Output the [x, y] coordinate of the center of the cell containing the given text.  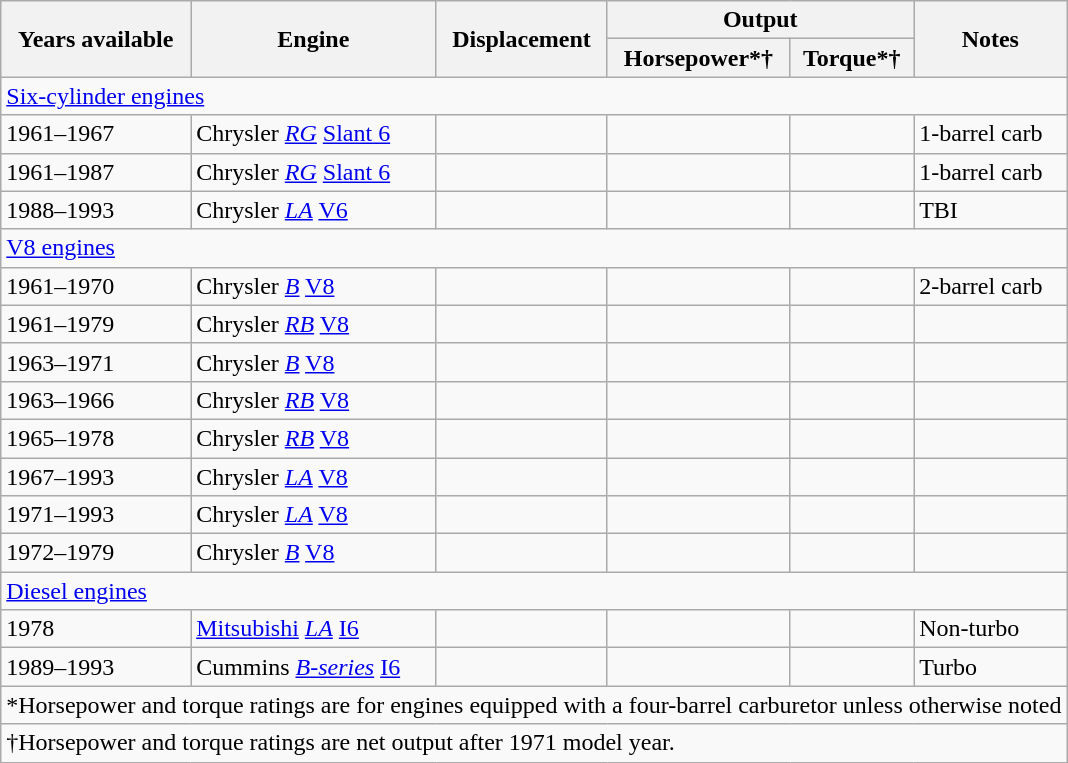
1988–1993 [96, 210]
Turbo [990, 667]
TBI [990, 210]
1963–1966 [96, 400]
Diesel engines [534, 591]
Non-turbo [990, 629]
*Horsepower and torque ratings are for engines equipped with a four-barrel carburetor unless otherwise noted [534, 705]
1961–1970 [96, 286]
Engine [314, 39]
Torque*† [852, 58]
Displacement [522, 39]
1971–1993 [96, 515]
V8 engines [534, 248]
1961–1979 [96, 324]
Six-cylinder engines [534, 96]
Notes [990, 39]
1972–1979 [96, 553]
1961–1987 [96, 172]
Cummins B-series I6 [314, 667]
†Horsepower and torque ratings are net output after 1971 model year. [534, 743]
1967–1993 [96, 477]
1963–1971 [96, 362]
1978 [96, 629]
1961–1967 [96, 134]
1989–1993 [96, 667]
Output [760, 20]
Years available [96, 39]
Horsepower*† [698, 58]
Mitsubishi LA I6 [314, 629]
2-barrel carb [990, 286]
Chrysler LA V6 [314, 210]
1965–1978 [96, 438]
